For the text-containing cell, return its midpoint in [X, Y] coordinate format. 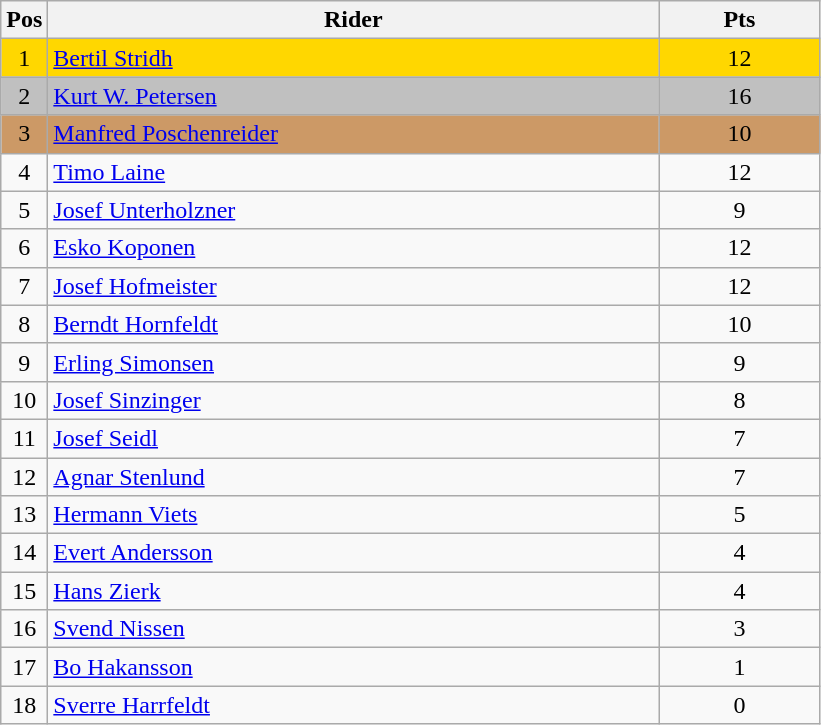
Pos [24, 20]
15 [24, 591]
Josef Sinzinger [354, 400]
0 [740, 705]
Pts [740, 20]
Bertil Stridh [354, 58]
Josef Seidl [354, 438]
11 [24, 438]
Berndt Hornfeldt [354, 324]
Agnar Stenlund [354, 477]
14 [24, 553]
Hans Zierk [354, 591]
Bo Hakansson [354, 667]
Timo Laine [354, 172]
17 [24, 667]
Hermann Viets [354, 515]
Kurt W. Petersen [354, 96]
18 [24, 705]
Sverre Harrfeldt [354, 705]
Josef Hofmeister [354, 286]
Josef Unterholzner [354, 210]
2 [24, 96]
6 [24, 248]
Manfred Poschenreider [354, 134]
Erling Simonsen [354, 362]
Esko Koponen [354, 248]
Svend Nissen [354, 629]
13 [24, 515]
Evert Andersson [354, 553]
Rider [354, 20]
